For the text-containing cell, return its midpoint in (x, y) coordinate format. 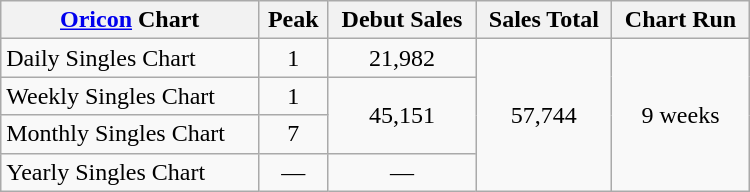
7 (294, 134)
Debut Sales (402, 20)
Monthly Singles Chart (130, 134)
Weekly Singles Chart (130, 96)
Peak (294, 20)
Sales Total (544, 20)
Chart Run (680, 20)
57,744 (544, 115)
45,151 (402, 115)
9 weeks (680, 115)
21,982 (402, 58)
Yearly Singles Chart (130, 172)
Daily Singles Chart (130, 58)
Oricon Chart (130, 20)
